For the text-containing cell, return its midpoint in (x, y) coordinate format. 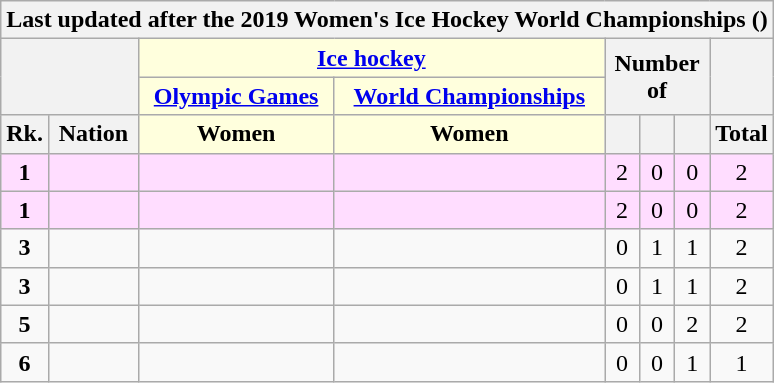
Ice hockey (371, 58)
Olympic Games (236, 96)
Total (742, 134)
5 (25, 324)
Number of (656, 77)
6 (25, 362)
Nation (93, 134)
World Championships (469, 96)
Rk. (25, 134)
Last updated after the 2019 Women's Ice Hockey World Championships () (387, 20)
